Identify which cell holds the provided text, then report its [x, y] central coordinate. 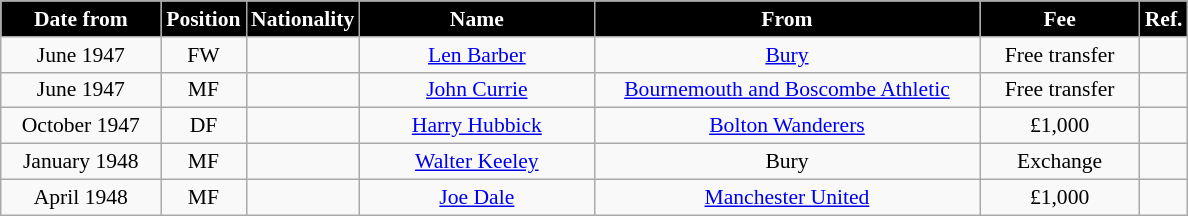
Manchester United [786, 197]
Harry Hubbick [476, 126]
Len Barber [476, 55]
Date from [81, 19]
Bournemouth and Boscombe Athletic [786, 90]
Fee [1060, 19]
Position [204, 19]
Name [476, 19]
October 1947 [81, 126]
Bolton Wanderers [786, 126]
Joe Dale [476, 197]
April 1948 [81, 197]
John Currie [476, 90]
Exchange [1060, 162]
From [786, 19]
January 1948 [81, 162]
Nationality [302, 19]
FW [204, 55]
Ref. [1164, 19]
Walter Keeley [476, 162]
DF [204, 126]
